Search for the cell housing the specified text and yield its (x, y) center coordinate. 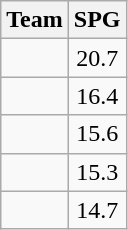
14.7 (97, 210)
SPG (97, 20)
16.4 (97, 96)
15.3 (97, 172)
20.7 (97, 58)
Team (35, 20)
15.6 (97, 134)
